Pinpoint the cell where the given text exists, returning its (X, Y) midpoint coordinate. 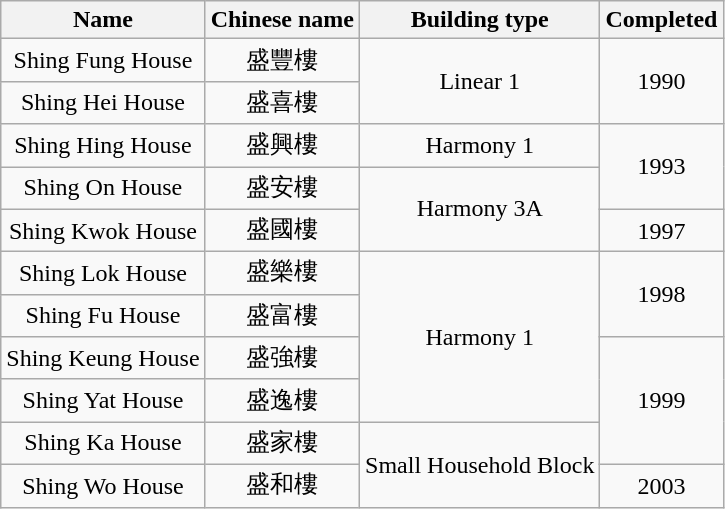
Shing Fung House (103, 60)
盛興樓 (282, 146)
1997 (662, 230)
Name (103, 20)
1990 (662, 82)
盛安樓 (282, 188)
Shing Keung House (103, 358)
2003 (662, 486)
盛和樓 (282, 486)
Shing Yat House (103, 400)
盛樂樓 (282, 274)
盛強樓 (282, 358)
Building type (480, 20)
1998 (662, 294)
Completed (662, 20)
盛家樓 (282, 444)
Small Household Block (480, 464)
盛逸樓 (282, 400)
Chinese name (282, 20)
Shing Lok House (103, 274)
Shing Kwok House (103, 230)
Shing Ka House (103, 444)
Harmony 3A (480, 208)
盛喜樓 (282, 102)
1999 (662, 401)
Shing Wo House (103, 486)
盛國樓 (282, 230)
盛富樓 (282, 316)
Linear 1 (480, 82)
Shing Hing House (103, 146)
盛豐樓 (282, 60)
Shing Fu House (103, 316)
Shing Hei House (103, 102)
1993 (662, 166)
Shing On House (103, 188)
